Determine the [X, Y] coordinate at the center of the cell enclosing the given text.  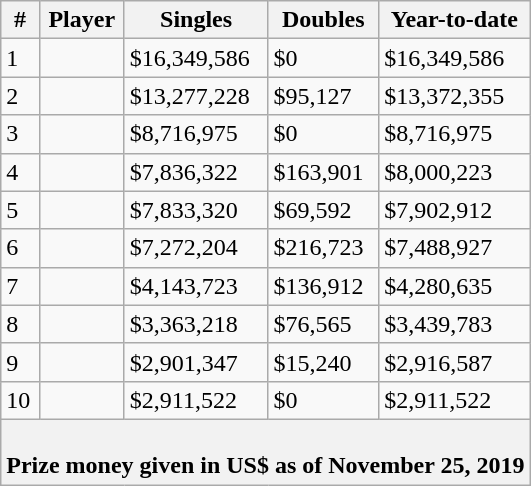
7 [20, 286]
Prize money given in US$ as of November 25, 2019 [266, 452]
$163,901 [324, 172]
$136,912 [324, 286]
$7,488,927 [454, 248]
1 [20, 58]
Doubles [324, 20]
6 [20, 248]
Singles [196, 20]
$95,127 [324, 96]
$216,723 [324, 248]
$7,272,204 [196, 248]
$7,836,322 [196, 172]
$7,833,320 [196, 210]
10 [20, 400]
$4,143,723 [196, 286]
5 [20, 210]
$15,240 [324, 362]
$2,901,347 [196, 362]
$69,592 [324, 210]
$3,439,783 [454, 324]
$2,916,587 [454, 362]
9 [20, 362]
2 [20, 96]
8 [20, 324]
$4,280,635 [454, 286]
# [20, 20]
$3,363,218 [196, 324]
$8,000,223 [454, 172]
$7,902,912 [454, 210]
Player [82, 20]
$13,277,228 [196, 96]
4 [20, 172]
$13,372,355 [454, 96]
$76,565 [324, 324]
3 [20, 134]
Year-to-date [454, 20]
